Find where the given text appears and provide that cell's center as [X, Y] coordinate. 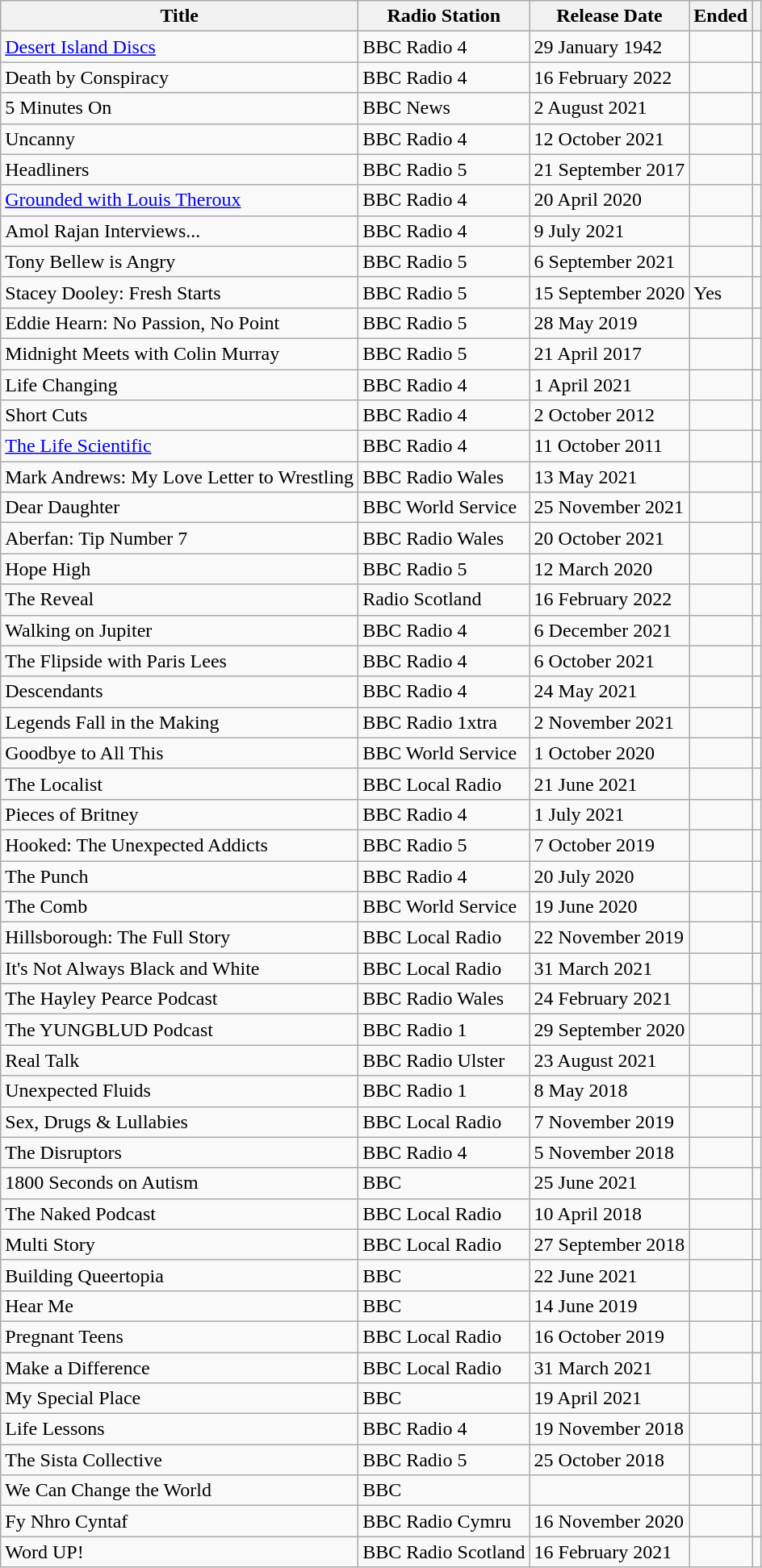
Sex, Drugs & Lullabies [179, 1122]
20 April 2020 [609, 200]
Radio Scotland [444, 600]
1 April 2021 [609, 385]
Hillsborough: The Full Story [179, 938]
It's Not Always Black and White [179, 968]
20 October 2021 [609, 538]
Make a Difference [179, 1368]
Word UP! [179, 1552]
10 April 2018 [609, 1214]
Uncanny [179, 139]
Ended [721, 16]
Hooked: The Unexpected Addicts [179, 845]
Grounded with Louis Theroux [179, 200]
7 November 2019 [609, 1122]
2 November 2021 [609, 722]
Eddie Hearn: No Passion, No Point [179, 323]
13 May 2021 [609, 477]
Amol Rajan Interviews... [179, 231]
The Localist [179, 784]
16 February 2021 [609, 1552]
Descendants [179, 692]
Goodbye to All This [179, 753]
Release Date [609, 16]
2 August 2021 [609, 108]
Aberfan: Tip Number 7 [179, 538]
BBC Radio Cymru [444, 1521]
20 July 2020 [609, 876]
BBC Radio 1xtra [444, 722]
5 November 2018 [609, 1152]
21 April 2017 [609, 353]
16 October 2019 [609, 1336]
29 September 2020 [609, 1030]
27 September 2018 [609, 1244]
22 November 2019 [609, 938]
7 October 2019 [609, 845]
Walking on Jupiter [179, 630]
The Reveal [179, 600]
The Comb [179, 907]
Fy Nhro Cyntaf [179, 1521]
Real Talk [179, 1060]
The Flipside with Paris Lees [179, 661]
24 May 2021 [609, 692]
The Hayley Pearce Podcast [179, 999]
The YUNGBLUD Podcast [179, 1030]
Tony Bellew is Angry [179, 261]
The Disruptors [179, 1152]
Short Cuts [179, 416]
Unexpected Fluids [179, 1091]
19 April 2021 [609, 1399]
Midnight Meets with Colin Murray [179, 353]
28 May 2019 [609, 323]
8 May 2018 [609, 1091]
6 September 2021 [609, 261]
BBC News [444, 108]
12 March 2020 [609, 569]
1800 Seconds on Autism [179, 1183]
BBC Radio Scotland [444, 1552]
Title [179, 16]
19 June 2020 [609, 907]
Mark Andrews: My Love Letter to Wrestling [179, 477]
Multi Story [179, 1244]
The Life Scientific [179, 446]
16 November 2020 [609, 1521]
Hope High [179, 569]
Building Queertopia [179, 1275]
25 November 2021 [609, 508]
6 October 2021 [609, 661]
22 June 2021 [609, 1275]
11 October 2011 [609, 446]
Legends Fall in the Making [179, 722]
Life Changing [179, 385]
Headliners [179, 169]
The Sista Collective [179, 1460]
Life Lessons [179, 1429]
1 July 2021 [609, 814]
29 January 1942 [609, 47]
23 August 2021 [609, 1060]
Dear Daughter [179, 508]
2 October 2012 [609, 416]
21 June 2021 [609, 784]
14 June 2019 [609, 1306]
Radio Station [444, 16]
Pieces of Britney [179, 814]
Stacey Dooley: Fresh Starts [179, 292]
15 September 2020 [609, 292]
24 February 2021 [609, 999]
21 September 2017 [609, 169]
5 Minutes On [179, 108]
12 October 2021 [609, 139]
Hear Me [179, 1306]
We Can Change the World [179, 1491]
9 July 2021 [609, 231]
The Naked Podcast [179, 1214]
Desert Island Discs [179, 47]
BBC Radio Ulster [444, 1060]
My Special Place [179, 1399]
The Punch [179, 876]
1 October 2020 [609, 753]
Pregnant Teens [179, 1336]
Yes [721, 292]
Death by Conspiracy [179, 77]
6 December 2021 [609, 630]
25 June 2021 [609, 1183]
19 November 2018 [609, 1429]
25 October 2018 [609, 1460]
